For the text-containing cell, return its midpoint in (X, Y) coordinate format. 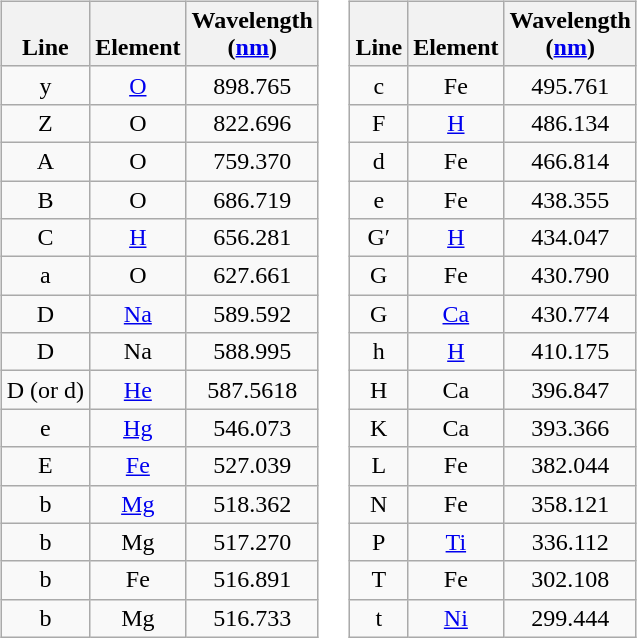
518.362 (252, 504)
686.719 (252, 199)
516.733 (252, 618)
B (45, 199)
299.444 (570, 618)
d (379, 161)
588.995 (252, 352)
t (379, 618)
434.047 (570, 238)
430.790 (570, 276)
822.696 (252, 123)
C (45, 238)
495.761 (570, 85)
N (379, 504)
466.814 (570, 161)
396.847 (570, 390)
K (379, 428)
L (379, 466)
Ti (456, 542)
438.355 (570, 199)
587.5618 (252, 390)
358.121 (570, 504)
Hg (138, 428)
T (379, 580)
c (379, 85)
527.039 (252, 466)
393.366 (570, 428)
486.134 (570, 123)
898.765 (252, 85)
302.108 (570, 580)
He (138, 390)
E (45, 466)
656.281 (252, 238)
h (379, 352)
D (or d) (45, 390)
A (45, 161)
336.112 (570, 542)
589.592 (252, 314)
627.661 (252, 276)
382.044 (570, 466)
517.270 (252, 542)
430.774 (570, 314)
410.175 (570, 352)
546.073 (252, 428)
Ni (456, 618)
y (45, 85)
759.370 (252, 161)
F (379, 123)
Z (45, 123)
G′ (379, 238)
P (379, 542)
a (45, 276)
516.891 (252, 580)
